Capture the cell that displays the provided text and extract its (X, Y) central coordinate. 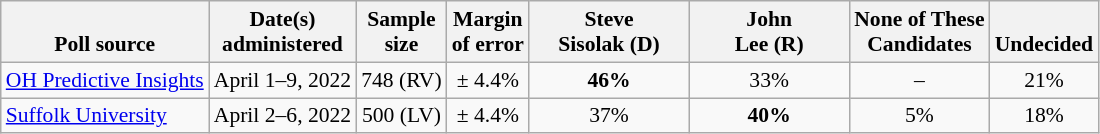
April 1–9, 2022 (282, 80)
Undecided (1044, 32)
748 (RV) (402, 80)
40% (769, 116)
5% (919, 116)
33% (769, 80)
46% (609, 80)
37% (609, 116)
Date(s)administered (282, 32)
– (919, 80)
21% (1044, 80)
500 (LV) (402, 116)
JohnLee (R) (769, 32)
None of TheseCandidates (919, 32)
Marginof error (488, 32)
OH Predictive Insights (105, 80)
18% (1044, 116)
Poll source (105, 32)
April 2–6, 2022 (282, 116)
Suffolk University (105, 116)
SteveSisolak (D) (609, 32)
Samplesize (402, 32)
